Return the [X, Y] coordinate for the center point of the cell that contains the specified text.  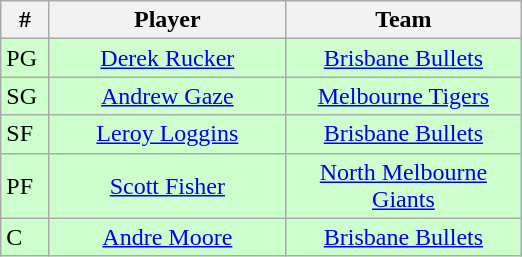
PG [26, 58]
Leroy Loggins [167, 134]
Melbourne Tigers [403, 96]
SG [26, 96]
Scott Fisher [167, 186]
Andre Moore [167, 237]
Andrew Gaze [167, 96]
Team [403, 20]
PF [26, 186]
SF [26, 134]
C [26, 237]
North Melbourne Giants [403, 186]
Derek Rucker [167, 58]
# [26, 20]
Player [167, 20]
